Determine the (x, y) coordinate at the center of the cell enclosing the given text.  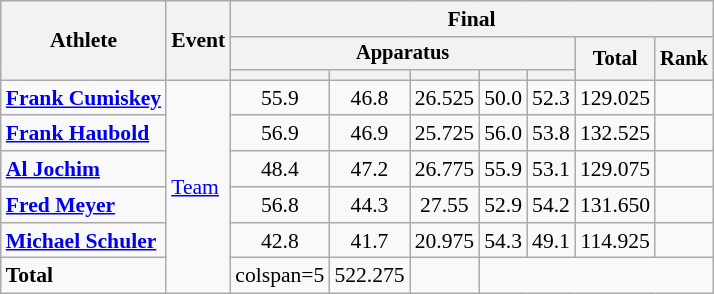
Rank (684, 58)
Team (198, 187)
Frank Haubold (84, 134)
41.7 (369, 241)
53.8 (551, 134)
Fred Meyer (84, 205)
Athlete (84, 40)
Event (198, 40)
42.8 (280, 241)
54.3 (503, 241)
colspan=5 (280, 276)
56.8 (280, 205)
131.650 (615, 205)
54.2 (551, 205)
Apparatus (402, 54)
132.525 (615, 134)
114.925 (615, 241)
20.975 (444, 241)
Michael Schuler (84, 241)
47.2 (369, 169)
44.3 (369, 205)
52.9 (503, 205)
50.0 (503, 98)
129.075 (615, 169)
56.9 (280, 134)
53.1 (551, 169)
27.55 (444, 205)
Final (472, 19)
Al Jochim (84, 169)
56.0 (503, 134)
49.1 (551, 241)
Frank Cumiskey (84, 98)
129.025 (615, 98)
52.3 (551, 98)
522.275 (369, 276)
46.9 (369, 134)
46.8 (369, 98)
26.775 (444, 169)
25.725 (444, 134)
48.4 (280, 169)
26.525 (444, 98)
